Extract the [x, y] coordinate from the center of the cell holding the provided text.  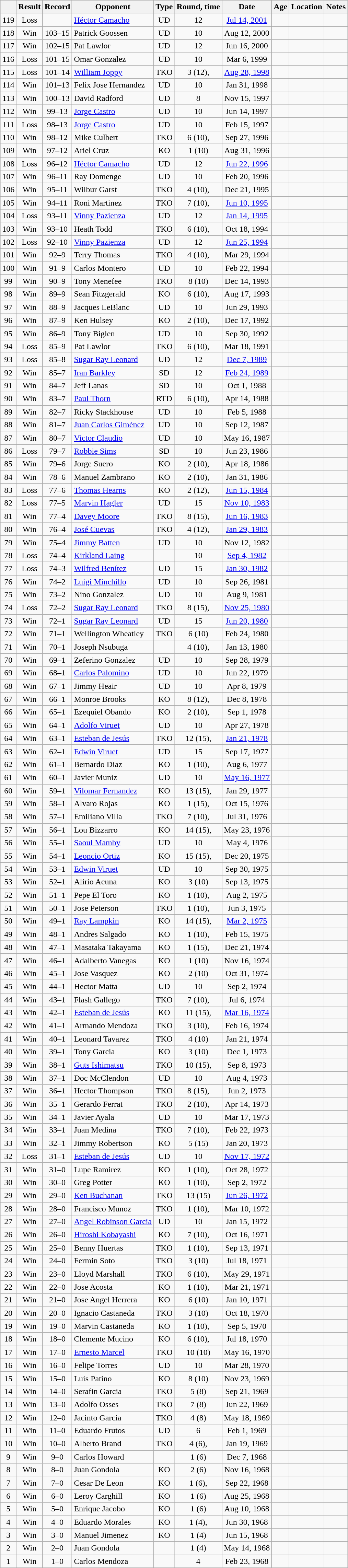
4 (8) [198, 1418]
36 [8, 1104]
79–7 [57, 451]
Jun 10, 1995 [247, 203]
43–1 [57, 1000]
Jan 29, 1977 [247, 790]
37–1 [57, 1078]
Sep 26, 1981 [247, 582]
Jun 16, 1983 [247, 516]
86 [8, 451]
68 [8, 686]
18–0 [57, 1339]
29 [8, 1195]
Lloyd Marshall [113, 1274]
Armando Mendoza [113, 1026]
Aug 4, 1973 [247, 1078]
May 16, 1970 [247, 1352]
José Cuevas [113, 529]
22 [8, 1287]
Sep 12, 1987 [247, 425]
26–0 [57, 1235]
114 [8, 85]
79 [8, 542]
Result [30, 7]
Ricky Stackhouse [113, 412]
8–0 [57, 1470]
Jan 15, 1972 [247, 1222]
May 18, 1969 [247, 1418]
Andres Salgado [113, 934]
Feb 15, 1975 [247, 934]
104 [8, 216]
44 [8, 1000]
40 [8, 1052]
Tony Menefee [113, 281]
Dec 1, 1973 [247, 1052]
Jacques LeBlanc [113, 307]
60 [8, 790]
113 [8, 98]
16–0 [57, 1365]
77–6 [57, 490]
58 [8, 817]
28 [8, 1208]
70–1 [57, 647]
62–1 [57, 751]
Jun 29, 1993 [247, 307]
118 [8, 33]
Jun 16, 2000 [247, 46]
51–1 [57, 895]
Davey Moore [113, 516]
111 [8, 124]
11 [8, 1431]
7 [8, 1483]
Cesar De Leon [113, 1483]
85–7 [57, 372]
Mike Culbert [113, 137]
Oct 31, 1974 [247, 973]
64 [8, 738]
Feb 22, 1994 [247, 268]
86–9 [57, 333]
85 [8, 464]
Aug 2, 1975 [247, 895]
93–11 [57, 216]
Dec 20, 1975 [247, 856]
Roni Martinez [113, 203]
45–1 [57, 973]
31 [8, 1169]
Oct 16, 1971 [247, 1235]
22–0 [57, 1287]
Gerardo Ferrat [113, 1104]
15 (15), [198, 856]
Sep 22, 1968 [247, 1483]
Feb 5, 1988 [247, 412]
Aug 28, 1998 [247, 72]
Record [57, 7]
98 [8, 294]
Marvin Hagler [113, 503]
Ken Hulsey [113, 320]
Francisco Munoz [113, 1208]
Jeff Lanas [113, 386]
Wilfred Benítez [113, 568]
17 [8, 1352]
78 [8, 555]
Jun 26, 1972 [247, 1195]
Masataka Takayama [113, 947]
Mar 18, 1991 [247, 346]
58–1 [57, 804]
53–1 [57, 869]
Fermin Soto [113, 1261]
73–2 [57, 595]
Mar 21, 1971 [247, 1287]
59–1 [57, 790]
99–13 [57, 111]
13 [8, 1404]
Jul 6, 1974 [247, 1000]
82–7 [57, 412]
Feb 24, 1989 [247, 372]
76–4 [57, 529]
Mar 16, 1974 [247, 1013]
33 [8, 1143]
Wellington Wheatley [113, 634]
97–12 [57, 150]
47–1 [57, 947]
96–12 [57, 164]
90 [8, 399]
1 [8, 1561]
3 [8, 1535]
48 [8, 947]
8 (12), [198, 699]
Iran Barkley [113, 372]
Nov 17, 1972 [247, 1156]
47 [8, 960]
28–0 [57, 1208]
Monroe Brooks [113, 699]
Sep 30, 1992 [247, 333]
95 [8, 333]
Vilomar Fernandez [113, 790]
16 [8, 1365]
2 [8, 1548]
Guts Ishimatsu [113, 1065]
Feb 24, 1980 [247, 634]
Jun 22, 1979 [247, 673]
56 [8, 843]
1 (4), [198, 1522]
50 [8, 921]
40–1 [57, 1039]
72–2 [57, 608]
24–0 [57, 1261]
Joseph Nsubuga [113, 647]
43 [8, 1013]
May 4, 1976 [247, 843]
59 [8, 804]
Mar 10, 1972 [247, 1208]
13–0 [57, 1404]
Ray Domenge [113, 177]
106 [8, 190]
Paul Thorn [113, 399]
67 [8, 699]
110 [8, 137]
Jimmy Heair [113, 686]
50–1 [57, 908]
66 [8, 712]
116 [8, 59]
80 [8, 529]
4 (12), [198, 529]
Feb 20, 1996 [247, 177]
61–1 [57, 764]
Jan 14, 1995 [247, 216]
Juan Carlos Giménez [113, 425]
Sep 13, 1971 [247, 1248]
Oct 1, 1988 [247, 386]
Ariel Cruz [113, 150]
Eduardo Frutos [113, 1431]
112 [8, 111]
97 [8, 307]
Alberto Brand [113, 1444]
35–1 [57, 1104]
27 [8, 1222]
Felix Jose Hernandez [113, 85]
5 (15) [198, 1143]
80–7 [57, 438]
Nov 23, 1969 [247, 1378]
Aug 9, 1981 [247, 595]
39 [8, 1065]
93 [8, 359]
Greg Potter [113, 1182]
96–11 [57, 177]
57–1 [57, 817]
5–0 [57, 1509]
Feb 23, 1968 [247, 1561]
Jose Peterson [113, 908]
Doc McClendon [113, 1078]
101–14 [57, 72]
60–1 [57, 777]
70 [8, 660]
55 [8, 856]
Sep 4, 1982 [247, 555]
Jul 18, 1970 [247, 1339]
32–1 [57, 1143]
Kirkland Laing [113, 555]
Sean Fitzgerald [113, 294]
Oct 15, 1976 [247, 804]
Apr 8, 1979 [247, 686]
26 [8, 1235]
Emiliano Villa [113, 817]
Oct 28, 1972 [247, 1169]
90–9 [57, 281]
5 (8) [198, 1391]
Jul 31, 1976 [247, 817]
Jan 30, 1982 [247, 568]
103–15 [57, 33]
9 [8, 1457]
30–0 [57, 1182]
41–1 [57, 1026]
Adolfo Viruet [113, 725]
18 [8, 1339]
Feb 15, 1997 [247, 124]
Dec 21, 1995 [247, 190]
20–0 [57, 1313]
Apr 18, 1986 [247, 464]
Enrique Jacobo [113, 1509]
13 (15), [198, 790]
Type [164, 7]
31–0 [57, 1169]
10–0 [57, 1444]
63–1 [57, 738]
Jun 30, 1968 [247, 1522]
42 [8, 1026]
Jun 14, 1997 [247, 111]
25–0 [57, 1248]
Carlos Mendoza [113, 1561]
57 [8, 830]
Clemente Mucino [113, 1339]
79–6 [57, 464]
Juan Medina [113, 1130]
38–1 [57, 1065]
84–7 [57, 386]
88–9 [57, 307]
12 (15), [198, 738]
23 [8, 1274]
Jul 18, 1971 [247, 1261]
Ignacio Castaneda [113, 1313]
78–6 [57, 477]
65–1 [57, 712]
Dec 14, 1993 [247, 281]
Sep 30, 1975 [247, 869]
24 [8, 1261]
11 (15), [198, 1013]
Heath Todd [113, 229]
Nino Gonzalez [113, 595]
Jan 21, 1978 [247, 738]
Tony Garcia [113, 1052]
45 [8, 986]
83 [8, 490]
99 [8, 281]
96 [8, 320]
72 [8, 634]
92–10 [57, 242]
69 [8, 673]
2 (6) [198, 1470]
108 [8, 164]
62 [8, 764]
17–0 [57, 1352]
Adolfo Osses [113, 1404]
Nov 16, 1968 [247, 1470]
May 14, 1968 [247, 1548]
Jan 29, 1983 [247, 529]
2 (10) [198, 973]
89 [8, 412]
Carlos Montero [113, 268]
109 [8, 150]
Dec 21, 1974 [247, 947]
Aug 17, 1993 [247, 294]
Apr 27, 1978 [247, 725]
89–9 [57, 294]
Jun 20, 1980 [247, 621]
Victor Claudio [113, 438]
Felipe Torres [113, 1365]
Sep 5, 1970 [247, 1326]
85–9 [57, 346]
63 [8, 751]
Round, time [198, 7]
19–0 [57, 1326]
Adalberto Vanegas [113, 960]
14–0 [57, 1391]
Lou Bizzarro [113, 830]
David Radford [113, 98]
Patrick Goossen [113, 33]
98–13 [57, 124]
Oct 18, 1994 [247, 229]
10 (15), [198, 1065]
Jun 25, 1994 [247, 242]
64–1 [57, 725]
Leoncio Ortiz [113, 856]
53 [8, 882]
Flash Gallego [113, 1000]
Ernesto Marcel [113, 1352]
Hiroshi Kobayashi [113, 1235]
54–1 [57, 856]
Carlos Palomino [113, 673]
Jun 3, 1975 [247, 908]
74–3 [57, 568]
2–0 [57, 1548]
115 [8, 72]
85–8 [57, 359]
102 [8, 242]
Location [307, 7]
Marvin Castaneda [113, 1326]
38 [8, 1078]
5 [8, 1509]
61 [8, 777]
36–1 [57, 1091]
Jul 14, 2001 [247, 20]
Omar Gonzalez [113, 59]
33–1 [57, 1130]
11–0 [57, 1431]
Notes [336, 7]
55–1 [57, 843]
73 [8, 621]
4–0 [57, 1522]
101 [8, 255]
Dec 7, 1968 [247, 1457]
20 [8, 1313]
4 (6), [198, 1444]
Nov 25, 1980 [247, 608]
72–1 [57, 621]
Sep 27, 1996 [247, 137]
94 [8, 346]
52–1 [57, 882]
3–0 [57, 1535]
Aug 10, 1968 [247, 1509]
74–2 [57, 582]
100–13 [57, 98]
Manuel Jimenez [113, 1535]
Tony Biglen [113, 333]
102–15 [57, 46]
84 [8, 477]
RTD [164, 399]
Alvaro Rojas [113, 804]
13 (15) [198, 1195]
39–1 [57, 1052]
Sep 2, 1972 [247, 1182]
Jose Acosta [113, 1287]
Serafin Garcia [113, 1391]
82 [8, 503]
71 [8, 647]
Jan 19, 1969 [247, 1444]
Dec 7, 1989 [247, 359]
30 [8, 1182]
Feb 1, 1969 [247, 1431]
51 [8, 908]
54 [8, 869]
87 [8, 438]
Jan 31, 1998 [247, 85]
68–1 [57, 673]
83–7 [57, 399]
Sep 2, 1974 [247, 986]
15–0 [57, 1378]
Angel Robinson Garcia [113, 1222]
Jose Vasquez [113, 973]
48–1 [57, 934]
92–9 [57, 255]
William Joppy [113, 72]
103 [8, 229]
44–1 [57, 986]
101–15 [57, 59]
7 (8) [198, 1404]
117 [8, 46]
Opponent [113, 7]
May 29, 1971 [247, 1274]
Jun 2, 1973 [247, 1091]
75 [8, 595]
Ezequiel Obando [113, 712]
74 [8, 608]
Jan 31, 1986 [247, 477]
100 [8, 268]
Sep 8, 1973 [247, 1065]
Jacinto Garcia [113, 1418]
12–0 [57, 1418]
Wilbur Garst [113, 190]
37 [8, 1091]
May 16, 1977 [247, 777]
Saoul Mamby [113, 843]
Mar 6, 1999 [247, 59]
Sep 21, 1969 [247, 1391]
May 16, 1987 [247, 438]
Ray Lampkin [113, 921]
56–1 [57, 830]
49 [8, 934]
93–10 [57, 229]
87–9 [57, 320]
Thomas Hearns [113, 490]
Eduardo Morales [113, 1522]
2 (12), [198, 490]
Mar 17, 1973 [247, 1117]
Sep 1, 1978 [247, 712]
Apr 14, 1973 [247, 1104]
35 [8, 1117]
27–0 [57, 1222]
Carlos Howard [113, 1457]
77–4 [57, 516]
21–0 [57, 1300]
Date [247, 7]
Oct 18, 1970 [247, 1313]
Leonard Tavarez [113, 1039]
Feb 22, 1973 [247, 1130]
Mar 29, 1994 [247, 255]
92 [8, 372]
Hector Matta [113, 986]
Aug 31, 1996 [247, 150]
105 [8, 203]
Aug 12, 2000 [247, 33]
88 [8, 425]
42–1 [57, 1013]
Sep 28, 1979 [247, 660]
Sep 17, 1977 [247, 751]
Dec 8, 1978 [247, 699]
34–1 [57, 1117]
101–13 [57, 85]
31–1 [57, 1156]
Javier Ayala [113, 1117]
Age [281, 7]
4 (10) [198, 1039]
52 [8, 895]
Pepe El Toro [113, 895]
Benny Huertas [113, 1248]
Sep 13, 1975 [247, 882]
46–1 [57, 960]
74–4 [57, 555]
Apr 14, 1988 [247, 399]
Aug 25, 1968 [247, 1496]
Hector Thompson [113, 1091]
1 (6), [198, 1483]
Jan 10, 1971 [247, 1300]
75–4 [57, 542]
119 [8, 20]
Javier Muniz [113, 777]
91–9 [57, 268]
Mar 28, 1970 [247, 1365]
Luigi Minchillo [113, 582]
Jose Angel Herrera [113, 1300]
34 [8, 1130]
Jorge Suero [113, 464]
Ken Buchanan [113, 1195]
71–1 [57, 634]
77–5 [57, 503]
95–11 [57, 190]
Nov 12, 1982 [247, 542]
Jun 22, 1996 [247, 164]
Bernardo Diaz [113, 764]
Zeferino Gonzalez [113, 660]
Jun 23, 1986 [247, 451]
Jimmy Batten [113, 542]
81 [8, 516]
76 [8, 582]
6–0 [57, 1496]
66–1 [57, 699]
Jan 20, 1973 [247, 1143]
81–7 [57, 425]
3 (10), [198, 1026]
23–0 [57, 1274]
98–12 [57, 137]
1–0 [57, 1561]
Manuel Zambrano [113, 477]
94–11 [57, 203]
Dec 17, 1992 [247, 320]
19 [8, 1326]
Nov 10, 1983 [247, 503]
69–1 [57, 660]
Aug 6, 1977 [247, 764]
Jun 15, 1984 [247, 490]
Terry Thomas [113, 255]
Nov 15, 1997 [247, 98]
107 [8, 177]
Alirio Acuna [113, 882]
14 [8, 1391]
49–1 [57, 921]
41 [8, 1039]
Jan 13, 1980 [247, 647]
May 23, 1976 [247, 830]
Lupe Ramirez [113, 1169]
77 [8, 568]
65 [8, 725]
Mar 2, 1975 [247, 921]
Jan 21, 1974 [247, 1039]
21 [8, 1300]
Luis Patino [113, 1378]
7–0 [57, 1483]
Leroy Carghill [113, 1496]
Jimmy Robertson [113, 1143]
9–0 [57, 1457]
Nov 16, 1974 [247, 960]
Jun 22, 1969 [247, 1404]
3 (12), [198, 72]
Feb 16, 1974 [247, 1026]
29–0 [57, 1195]
10 (10) [198, 1352]
46 [8, 973]
32 [8, 1156]
25 [8, 1248]
91 [8, 386]
67–1 [57, 686]
Robbie Sims [113, 451]
Jun 15, 1968 [247, 1535]
